Search for the cell housing the specified text and yield its (x, y) center coordinate. 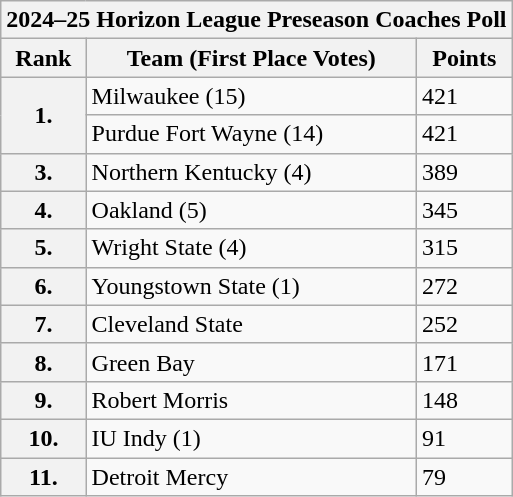
Robert Morris (252, 400)
2024–25 Horizon League Preseason Coaches Poll (256, 20)
9. (44, 400)
Green Bay (252, 362)
4. (44, 210)
3. (44, 172)
171 (464, 362)
11. (44, 477)
Milwaukee (15) (252, 96)
6. (44, 286)
Detroit Mercy (252, 477)
272 (464, 286)
Team (First Place Votes) (252, 58)
7. (44, 324)
Rank (44, 58)
8. (44, 362)
5. (44, 248)
252 (464, 324)
1. (44, 115)
10. (44, 438)
389 (464, 172)
Purdue Fort Wayne (14) (252, 134)
345 (464, 210)
Points (464, 58)
Youngstown State (1) (252, 286)
Wright State (4) (252, 248)
Cleveland State (252, 324)
315 (464, 248)
Oakland (5) (252, 210)
Northern Kentucky (4) (252, 172)
148 (464, 400)
79 (464, 477)
91 (464, 438)
IU Indy (1) (252, 438)
